Detect which cell encompasses the target text, then output its [x, y] center coordinate. 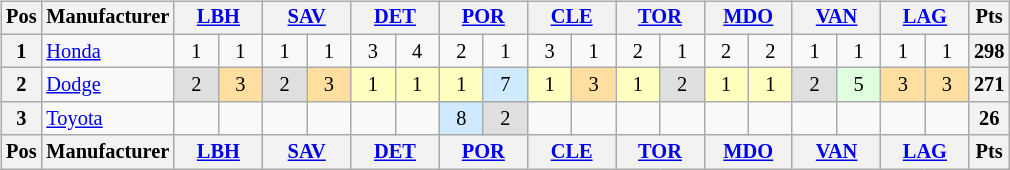
5 [859, 85]
8 [461, 119]
271 [989, 85]
26 [989, 119]
Toyota [108, 119]
4 [417, 51]
Dodge [108, 85]
Honda [108, 51]
298 [989, 51]
7 [505, 85]
